Extract the (X, Y) coordinate from the center of the cell holding the provided text.  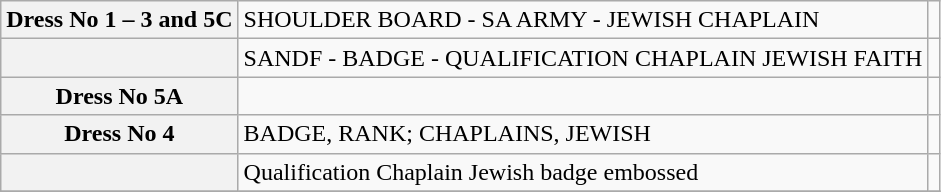
SANDF - BADGE - QUALIFICATION CHAPLAIN JEWISH FAITH (583, 58)
Dress No 1 – 3 and 5C (120, 20)
SHOULDER BOARD - SA ARMY - JEWISH CHAPLAIN (583, 20)
BADGE, RANK; CHAPLAINS, JEWISH (583, 134)
Qualification Chaplain Jewish badge embossed (583, 172)
Dress No 4 (120, 134)
Dress No 5A (120, 96)
